Find where the given text appears and provide that cell's center as [X, Y] coordinate. 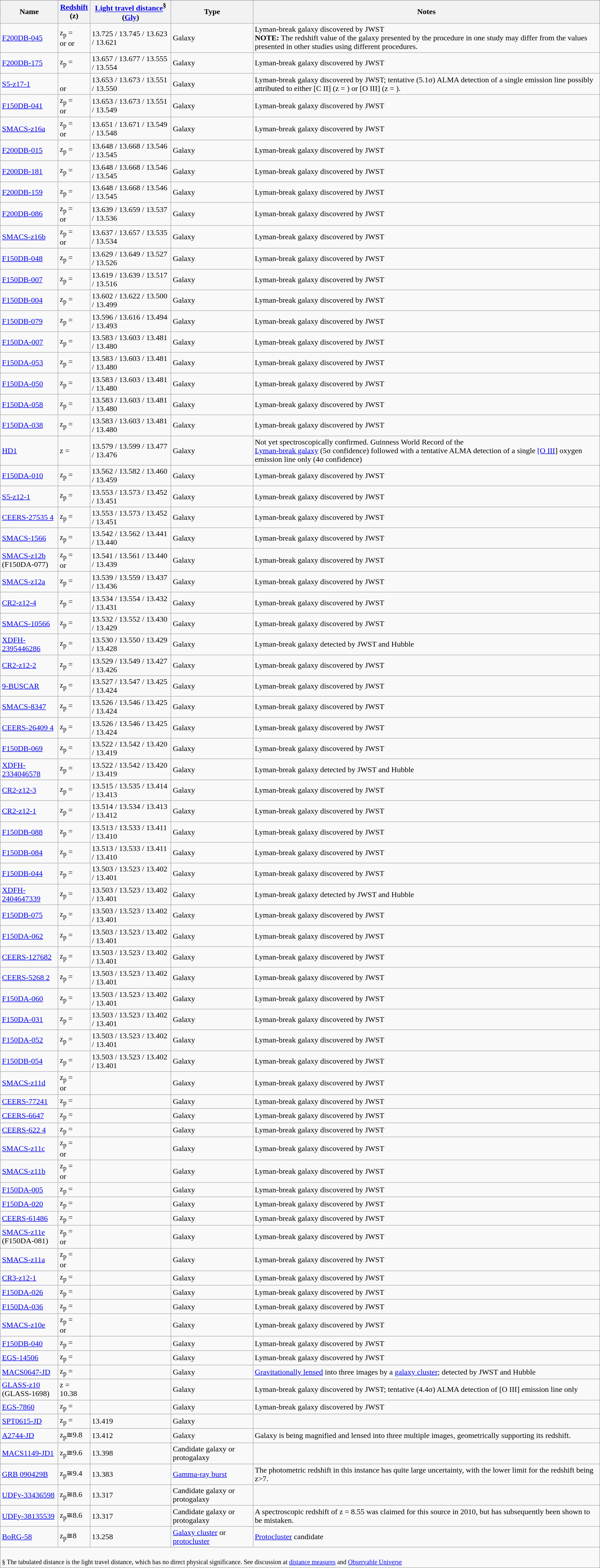
SMACS-z12a [29, 582]
A2744-JD [29, 1436]
UDFy-38135539 [29, 1516]
GLASS-z10(GLASS-1698) [29, 1389]
CEERS-5268 2 [29, 977]
CR3-z12-1 [29, 1278]
13.419 [131, 1421]
13.515 / 13.535 / 13.414 / 13.413 [131, 790]
SMACS-z10e [29, 1325]
zp≅9.8 [74, 1436]
CR2-z12-4 [29, 603]
F150DA-005 [29, 1190]
13.398 [131, 1453]
F150DA-010 [29, 476]
Galaxy is being magnified and lensed into three multiple images, geometrically supporting its redshift. [426, 1436]
SMACS-z11e(F150DA-081) [29, 1237]
EGS-7860 [29, 1407]
Light travel distance§ (Gly) [131, 12]
13.653 / 13.673 / 13.551 / 13.550 [131, 84]
F150DA-062 [29, 936]
13.619 / 13.639 / 13.517 / 13.516 [131, 279]
13.602 / 13.622 / 13.500 / 13.499 [131, 300]
13.529 / 13.549 / 13.427 / 13.426 [131, 666]
F200DB-175 [29, 63]
SMACS-8347 [29, 707]
13.579 / 13.599 / 13.477 / 13.476 [131, 451]
13.539 / 13.559 / 13.437 / 13.436 [131, 582]
S5-z12-1 [29, 496]
A spectroscopic redshift of z = 8.55 was claimed for this source in 2010, but has subsequently been shown to be mistaken. [426, 1516]
CEERS-127682 [29, 957]
SMACS-1566 [29, 538]
CR2-z12-3 [29, 790]
13.534 / 13.554 / 13.432 / 13.431 [131, 603]
SMACS-z16a [29, 129]
F150DB-079 [29, 321]
CEERS-27535 4 [29, 518]
S5-z17-1 [29, 84]
SMACS-z11a [29, 1259]
zp≅9.4 [74, 1474]
The photometric redshift in this instance has quite large uncertainty, with the lower limit for the redshift being z>7. [426, 1474]
CEERS-622 4 [29, 1130]
MACS0647-JD [29, 1372]
CEERS-77241 [29, 1101]
F150DA-060 [29, 999]
Name [29, 12]
zp≅9.6 [74, 1453]
F200DB-086 [29, 214]
z = [74, 451]
MACS1149-JD1 [29, 1453]
13.657 / 13.677 / 13.555 / 13.554 [131, 63]
SMACS-z11c [29, 1148]
F150DA-007 [29, 342]
BoRG-58 [29, 1537]
SPT0615-JD [29, 1421]
F150DB-004 [29, 300]
13.532 / 13.552 / 13.430 / 13.429 [131, 623]
F150DB-044 [29, 874]
F150DA-026 [29, 1292]
13.651 / 13.671 / 13.549 / 13.548 [131, 129]
F150DB-075 [29, 915]
13.514 / 13.534 / 13.413 / 13.412 [131, 811]
CEERS-26409 4 [29, 728]
F150DB-048 [29, 259]
UDFy-33436598 [29, 1495]
F150DA-050 [29, 384]
F150DA-031 [29, 1020]
Protocluster candidate [426, 1537]
13.412 [131, 1436]
13.542 / 13.562 / 13.441 / 13.440 [131, 538]
F150DB-088 [29, 832]
13.639 / 13.659 / 13.537 / 13.536 [131, 214]
Lyman-break galaxy discovered by JWST; tentative (4.4σ) ALMA detection of [O III] emission line only [426, 1389]
F150DB-084 [29, 853]
Gravitationally lensed into three images by a galaxy cluster; detected by JWST and Hubble [426, 1372]
F150DB-041 [29, 106]
F200DB-015 [29, 151]
F150DA-038 [29, 425]
GRB 090429B [29, 1474]
z = 10.38 [74, 1389]
CEERS-61486 [29, 1218]
SMACS-z11b [29, 1171]
zp = or or [74, 38]
CR2-z12-2 [29, 666]
13.725 / 13.745 / 13.623 / 13.621 [131, 38]
13.527 / 13.547 / 13.425 / 13.424 [131, 686]
13.383 [131, 1474]
13.637 / 13.657 / 13.535 / 13.534 [131, 237]
SMACS-z11d [29, 1083]
Notes [426, 12]
13.629 / 13.649 / 13.527 / 13.526 [131, 259]
F200DB-181 [29, 171]
13.562 / 13.582 / 13.460 / 13.459 [131, 476]
F150DB-007 [29, 279]
CEERS-6647 [29, 1115]
Type [212, 12]
13.530 / 13.550 / 13.429 / 13.428 [131, 644]
SMACS-10566 [29, 623]
XDFH-2395446286 [29, 644]
F200DB-159 [29, 192]
F150DA-020 [29, 1204]
XDFH-2334046578 [29, 769]
F150DA-036 [29, 1306]
SMACS-z12b(F150DA-077) [29, 560]
13.596 / 13.616 / 13.494 / 13.493 [131, 321]
F150DA-052 [29, 1040]
HD1 [29, 451]
F150DA-058 [29, 404]
SMACS-z16b [29, 237]
13.258 [131, 1537]
F150DA-053 [29, 363]
XDFH-2404647339 [29, 894]
Gamma-ray burst [212, 1474]
13.541 / 13.561 / 13.440 / 13.439 [131, 560]
or [74, 84]
CR2-z12-1 [29, 811]
F200DB-045 [29, 38]
F150DB-054 [29, 1061]
F150DB-069 [29, 749]
Galaxy cluster or protocluster [212, 1537]
13.653 / 13.673 / 13.551 / 13.549 [131, 106]
9-BUSCAR [29, 686]
Redshift (z) [74, 12]
F150DB-040 [29, 1343]
EGS-14506 [29, 1358]
zp≅8 [74, 1537]
